Locate the cell with the specified text and output its (X, Y) center coordinate. 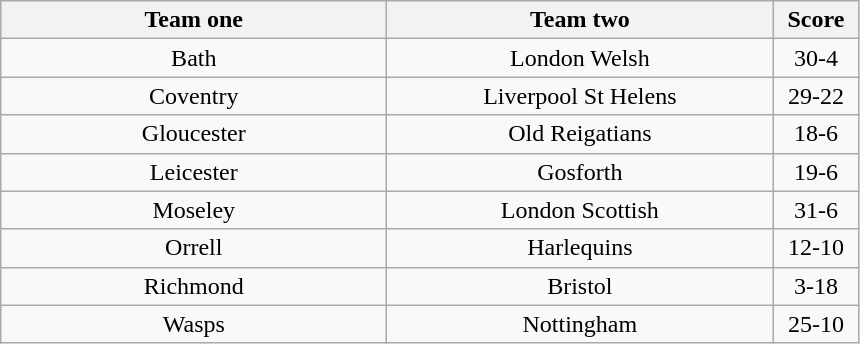
Gloucester (194, 134)
18-6 (816, 134)
29-22 (816, 96)
Harlequins (580, 248)
Team one (194, 20)
3-18 (816, 286)
Liverpool St Helens (580, 96)
London Welsh (580, 58)
25-10 (816, 324)
12-10 (816, 248)
Orrell (194, 248)
Wasps (194, 324)
Bath (194, 58)
Gosforth (580, 172)
Old Reigatians (580, 134)
Coventry (194, 96)
Moseley (194, 210)
30-4 (816, 58)
Bristol (580, 286)
Leicester (194, 172)
Score (816, 20)
31-6 (816, 210)
Richmond (194, 286)
Team two (580, 20)
19-6 (816, 172)
London Scottish (580, 210)
Nottingham (580, 324)
